Search for the cell housing the specified text and yield its [x, y] center coordinate. 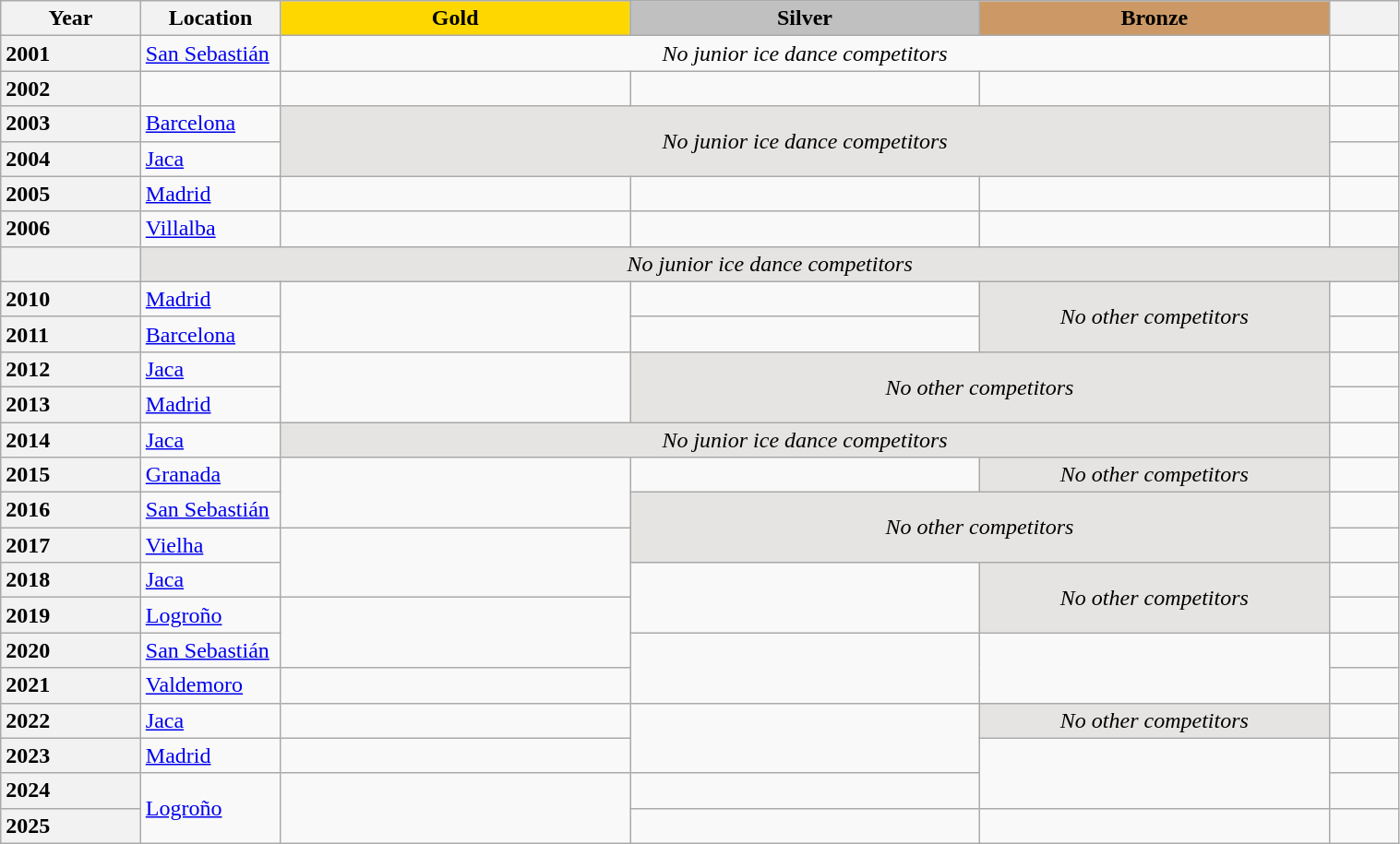
2015 [71, 475]
Year [71, 18]
2006 [71, 229]
2012 [71, 369]
2020 [71, 650]
2019 [71, 615]
2016 [71, 510]
Granada [210, 475]
2025 [71, 826]
2011 [71, 334]
Silver [805, 18]
Bronze [1154, 18]
2005 [71, 194]
2023 [71, 755]
2024 [71, 791]
2017 [71, 545]
Location [210, 18]
2003 [71, 124]
2018 [71, 580]
2004 [71, 159]
2002 [71, 89]
Valdemoro [210, 685]
2001 [71, 53]
Gold [456, 18]
2014 [71, 440]
Villalba [210, 229]
2013 [71, 404]
2021 [71, 685]
2010 [71, 299]
Vielha [210, 545]
2022 [71, 720]
